Provide the [X, Y] coordinate of the cell's center where the given text is located.  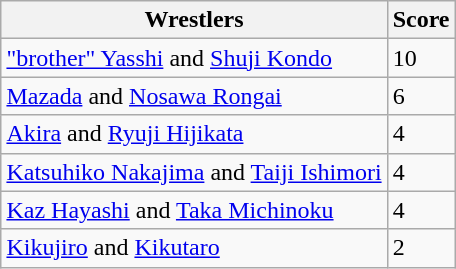
Katsuhiko Nakajima and Taiji Ishimori [194, 172]
10 [421, 58]
6 [421, 96]
Kikujiro and Kikutaro [194, 248]
Akira and Ryuji Hijikata [194, 134]
2 [421, 248]
Wrestlers [194, 20]
Score [421, 20]
Mazada and Nosawa Rongai [194, 96]
"brother" Yasshi and Shuji Kondo [194, 58]
Kaz Hayashi and Taka Michinoku [194, 210]
